Output the (X, Y) coordinate of the center of the cell containing the given text.  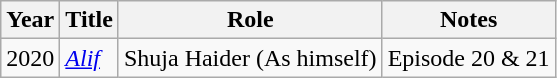
2020 (30, 58)
Notes (468, 20)
Title (90, 20)
Episode 20 & 21 (468, 58)
Year (30, 20)
Role (250, 20)
Alif (90, 58)
Shuja Haider (As himself) (250, 58)
